Detect which cell encompasses the target text, then output its [x, y] center coordinate. 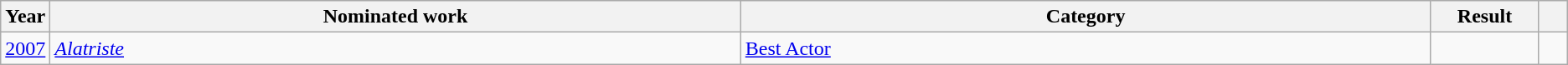
Nominated work [395, 17]
Category [1086, 17]
Alatriste [395, 48]
2007 [25, 48]
Result [1484, 17]
Year [25, 17]
Best Actor [1086, 48]
